Search for the cell housing the specified text and yield its [X, Y] center coordinate. 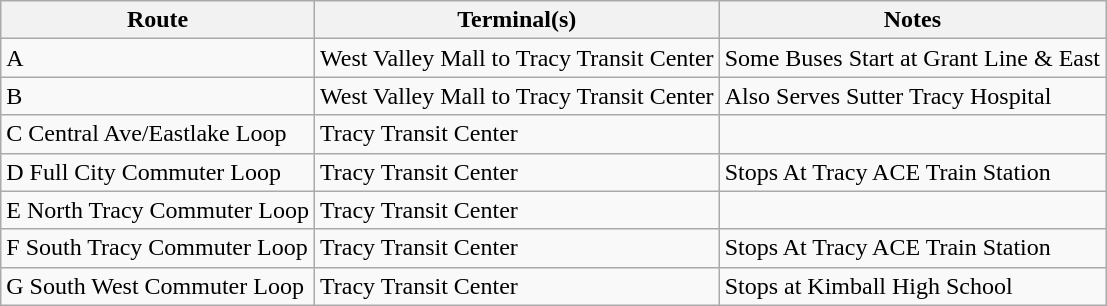
E North Tracy Commuter Loop [158, 210]
D Full City Commuter Loop [158, 172]
Some Buses Start at Grant Line & East [912, 58]
Stops at Kimball High School [912, 286]
Route [158, 20]
B [158, 96]
F South Tracy Commuter Loop [158, 248]
G South West Commuter Loop [158, 286]
Terminal(s) [516, 20]
A [158, 58]
Also Serves Sutter Tracy Hospital [912, 96]
Notes [912, 20]
C Central Ave/Eastlake Loop [158, 134]
